Scan for the cell matching the given text and deliver its [x, y] coordinate at center. 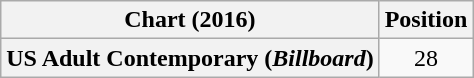
Chart (2016) [190, 20]
Position [426, 20]
28 [426, 58]
US Adult Contemporary (Billboard) [190, 58]
